Return (x, y) of the center of cell containing provided text 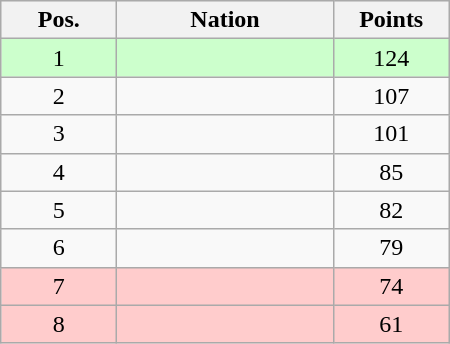
7 (59, 286)
6 (59, 248)
5 (59, 210)
85 (391, 172)
124 (391, 58)
101 (391, 134)
61 (391, 324)
Nation (225, 20)
3 (59, 134)
107 (391, 96)
1 (59, 58)
4 (59, 172)
74 (391, 286)
Points (391, 20)
2 (59, 96)
79 (391, 248)
82 (391, 210)
8 (59, 324)
Pos. (59, 20)
